Return (x, y) of the center of cell containing provided text 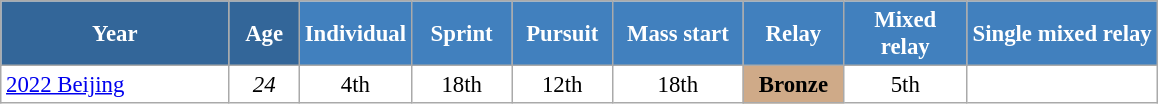
Individual (355, 34)
Bronze (794, 85)
Sprint (462, 34)
Year (115, 34)
Relay (794, 34)
5th (906, 85)
4th (355, 85)
Mixed relay (906, 34)
2022 Beijing (115, 85)
Pursuit (562, 34)
12th (562, 85)
Mass start (678, 34)
Age (264, 34)
Single mixed relay (1062, 34)
24 (264, 85)
